Return [x, y] of the center of cell containing provided text 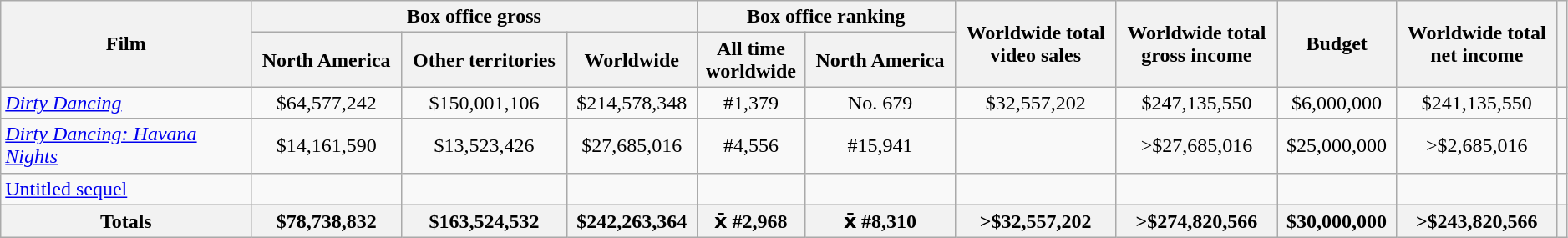
All time worldwide [751, 60]
$163,524,532 [484, 221]
$27,685,016 [632, 145]
Film [126, 43]
#1,379 [751, 103]
Budget [1337, 43]
$64,577,242 [327, 103]
No. 679 [880, 103]
$242,263,364 [632, 221]
$247,135,550 [1196, 103]
$14,161,590 [327, 145]
#15,941 [880, 145]
$6,000,000 [1337, 103]
>$274,820,566 [1196, 221]
>$32,557,202 [1036, 221]
Box office ranking [825, 17]
Worldwide total gross income [1196, 43]
Box office gross [474, 17]
$13,523,426 [484, 145]
Untitled sequel [126, 189]
$150,001,106 [484, 103]
x̄ #2,968 [751, 221]
>$2,685,016 [1477, 145]
x̄ #8,310 [880, 221]
$241,135,550 [1477, 103]
Worldwide total net income [1477, 43]
$214,578,348 [632, 103]
Dirty Dancing: Havana Nights [126, 145]
#4,556 [751, 145]
>$27,685,016 [1196, 145]
Dirty Dancing [126, 103]
Totals [126, 221]
$32,557,202 [1036, 103]
Worldwide [632, 60]
$25,000,000 [1337, 145]
$78,738,832 [327, 221]
Worldwide total video sales [1036, 43]
Other territories [484, 60]
$30,000,000 [1337, 221]
>$243,820,566 [1477, 221]
